Locate the cell with the specified text and output its [x, y] center coordinate. 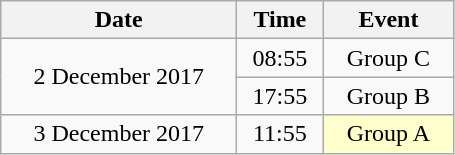
Group C [388, 58]
08:55 [280, 58]
3 December 2017 [119, 134]
2 December 2017 [119, 77]
Time [280, 20]
11:55 [280, 134]
Group A [388, 134]
Event [388, 20]
Date [119, 20]
Group B [388, 96]
17:55 [280, 96]
